From the cell containing the given text, extract its center point as [X, Y] coordinate. 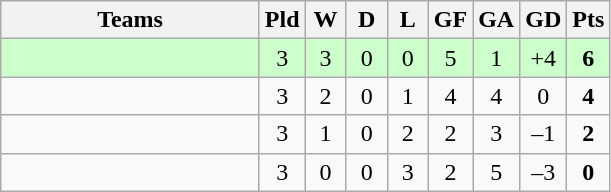
–3 [544, 172]
GF [450, 20]
W [326, 20]
Teams [130, 20]
GD [544, 20]
+4 [544, 58]
D [366, 20]
–1 [544, 134]
Pts [588, 20]
GA [496, 20]
6 [588, 58]
Pld [282, 20]
L [408, 20]
